From the cell containing the given text, extract its center point as (X, Y) coordinate. 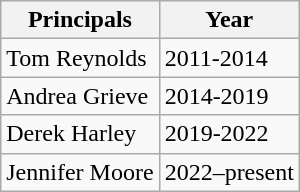
Derek Harley (80, 134)
2022–present (229, 172)
Jennifer Moore (80, 172)
Andrea Grieve (80, 96)
2011-2014 (229, 58)
2014-2019 (229, 96)
2019-2022 (229, 134)
Year (229, 20)
Tom Reynolds (80, 58)
Principals (80, 20)
